Locate the cell with the specified text and output its [X, Y] center coordinate. 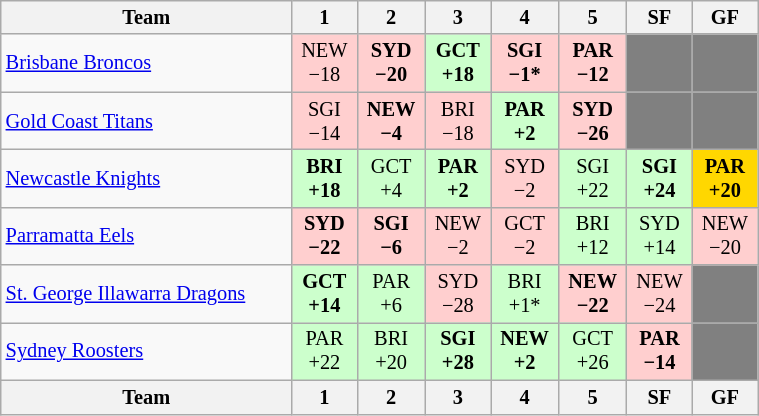
SYD+14 [660, 236]
NEW−2 [458, 236]
Brisbane Broncos [146, 63]
GCT+18 [458, 63]
GCT+4 [391, 178]
SYD−28 [458, 294]
NEW+2 [525, 351]
NEW−18 [324, 63]
BRI−18 [458, 121]
PAR−14 [660, 351]
Gold Coast Titans [146, 121]
SGI−1* [525, 63]
NEW−24 [660, 294]
PAR+6 [391, 294]
PAR+22 [324, 351]
PAR+20 [725, 178]
St. George Illawarra Dragons [146, 294]
SYD−2 [525, 178]
SGI−6 [391, 236]
PAR−12 [593, 63]
NEW−22 [593, 294]
NEW−20 [725, 236]
Parramatta Eels [146, 236]
Newcastle Knights [146, 178]
BRI+18 [324, 178]
GCT+14 [324, 294]
NEW−4 [391, 121]
SGI+24 [660, 178]
BRI+12 [593, 236]
SGI+28 [458, 351]
SYD−22 [324, 236]
GCT+26 [593, 351]
BRI+1* [525, 294]
SYD−20 [391, 63]
SGI+22 [593, 178]
Sydney Roosters [146, 351]
SYD−26 [593, 121]
GCT−2 [525, 236]
BRI+20 [391, 351]
SGI−14 [324, 121]
